Search for the cell housing the specified text and yield its [x, y] center coordinate. 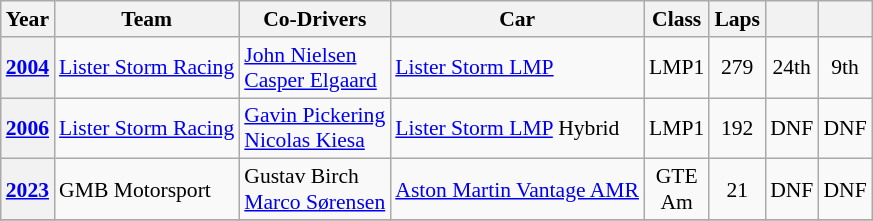
21 [737, 190]
John Nielsen Casper Elgaard [314, 68]
Laps [737, 19]
Year [28, 19]
Lister Storm LMP [517, 68]
GTEAm [676, 190]
Co-Drivers [314, 19]
192 [737, 128]
2006 [28, 128]
Gustav Birch Marco Sørensen [314, 190]
9th [844, 68]
Class [676, 19]
Team [146, 19]
Gavin Pickering Nicolas Kiesa [314, 128]
24th [792, 68]
279 [737, 68]
2004 [28, 68]
2023 [28, 190]
Car [517, 19]
GMB Motorsport [146, 190]
Lister Storm LMP Hybrid [517, 128]
Aston Martin Vantage AMR [517, 190]
